Provide the (X, Y) coordinate of the cell's center where the given text is located.  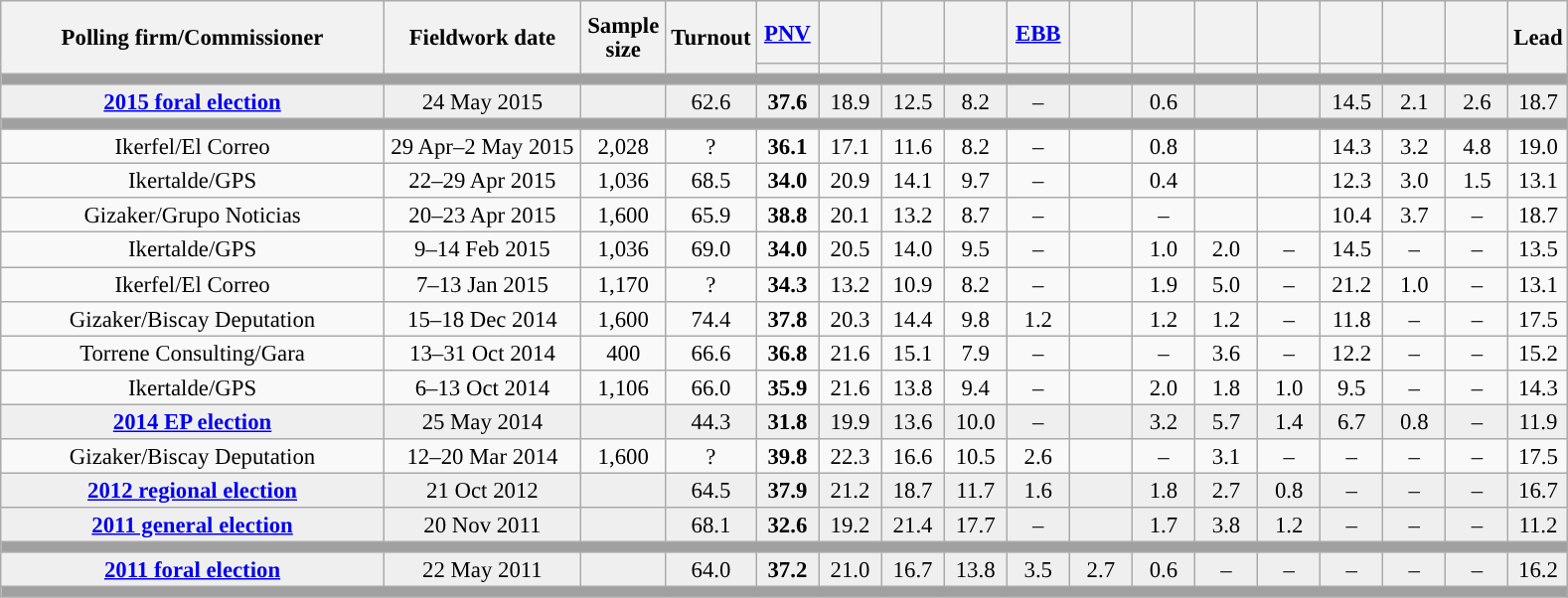
32.6 (787, 524)
9.8 (976, 318)
37.2 (787, 570)
62.6 (711, 101)
3.1 (1226, 457)
20.3 (851, 318)
24 May 2015 (482, 101)
12.3 (1351, 181)
10.0 (976, 421)
6.7 (1351, 421)
21.0 (851, 570)
64.0 (711, 570)
1.4 (1290, 421)
14.0 (912, 250)
65.9 (711, 217)
20–23 Apr 2015 (482, 217)
66.0 (711, 387)
3.0 (1415, 181)
20.9 (851, 181)
2,028 (623, 147)
11.9 (1538, 421)
18.9 (851, 101)
31.8 (787, 421)
3.8 (1226, 524)
1,170 (623, 284)
22 May 2011 (482, 570)
22–29 Apr 2015 (482, 181)
13.5 (1538, 250)
1.7 (1163, 524)
8.7 (976, 217)
25 May 2014 (482, 421)
10.9 (912, 284)
19.0 (1538, 147)
2014 EP election (193, 421)
12–20 Mar 2014 (482, 457)
5.0 (1226, 284)
44.3 (711, 421)
14.4 (912, 318)
7.9 (976, 354)
21 Oct 2012 (482, 491)
15.1 (912, 354)
Polling firm/Commissioner (193, 38)
34.3 (787, 284)
Sample size (623, 38)
1,106 (623, 387)
3.6 (1226, 354)
3.7 (1415, 217)
39.8 (787, 457)
16.6 (912, 457)
35.9 (787, 387)
20 Nov 2011 (482, 524)
17.1 (851, 147)
Torrene Consulting/Gara (193, 354)
36.1 (787, 147)
7–13 Jan 2015 (482, 284)
10.4 (1351, 217)
9–14 Feb 2015 (482, 250)
68.1 (711, 524)
37.6 (787, 101)
Lead (1538, 38)
Fieldwork date (482, 38)
20.1 (851, 217)
64.5 (711, 491)
2011 foral election (193, 570)
66.6 (711, 354)
Turnout (711, 38)
2.1 (1415, 101)
10.5 (976, 457)
2012 regional election (193, 491)
22.3 (851, 457)
Gizaker/Grupo Noticias (193, 217)
9.7 (976, 181)
400 (623, 354)
74.4 (711, 318)
11.7 (976, 491)
13.6 (912, 421)
38.8 (787, 217)
36.8 (787, 354)
19.9 (851, 421)
14.1 (912, 181)
1.9 (1163, 284)
1.5 (1477, 181)
69.0 (711, 250)
20.5 (851, 250)
4.8 (1477, 147)
1.6 (1037, 491)
15–18 Dec 2014 (482, 318)
37.9 (787, 491)
68.5 (711, 181)
37.8 (787, 318)
EBB (1037, 32)
9.4 (976, 387)
16.2 (1538, 570)
15.2 (1538, 354)
2015 foral election (193, 101)
12.5 (912, 101)
19.2 (851, 524)
5.7 (1226, 421)
3.5 (1037, 570)
11.8 (1351, 318)
6–13 Oct 2014 (482, 387)
11.6 (912, 147)
29 Apr–2 May 2015 (482, 147)
0.4 (1163, 181)
21.4 (912, 524)
17.7 (976, 524)
PNV (787, 32)
13–31 Oct 2014 (482, 354)
11.2 (1538, 524)
12.2 (1351, 354)
2011 general election (193, 524)
